Search for the cell housing the specified text and yield its [x, y] center coordinate. 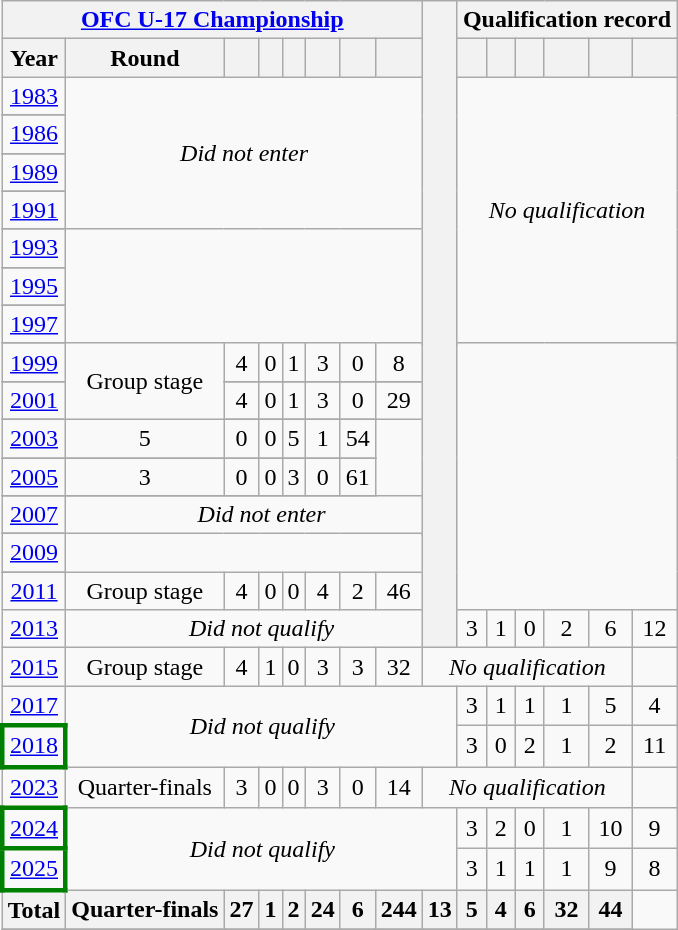
2023 [34, 786]
2015 [34, 667]
Total [34, 910]
Qualification record [566, 20]
1989 [34, 172]
29 [398, 400]
12 [655, 629]
44 [610, 910]
1993 [34, 248]
2007 [34, 515]
2005 [34, 477]
14 [398, 786]
11 [655, 746]
61 [358, 477]
1999 [34, 362]
1995 [34, 286]
1983 [34, 96]
OFC U-17 Championship [212, 20]
2003 [34, 438]
Round [145, 58]
Year [34, 58]
2018 [34, 746]
1997 [34, 324]
2011 [34, 591]
54 [358, 438]
24 [322, 910]
2025 [34, 870]
27 [242, 910]
13 [440, 910]
244 [398, 910]
10 [610, 828]
1991 [34, 210]
2013 [34, 629]
2017 [34, 706]
2024 [34, 828]
2009 [34, 553]
46 [398, 591]
2001 [34, 400]
1986 [34, 134]
